Output the [x, y] coordinate of the center of the cell containing the given text.  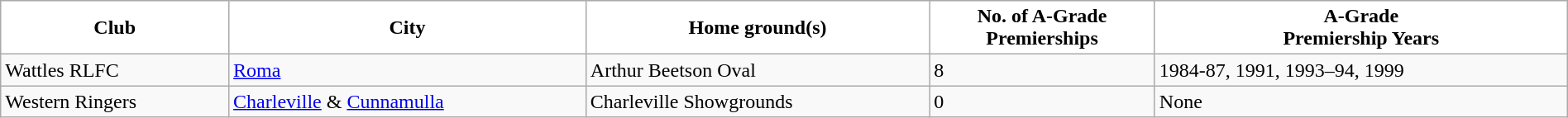
Wattles RLFC [115, 70]
Roma [408, 70]
None [1361, 101]
Arthur Beetson Oval [758, 70]
Western Ringers [115, 101]
1984-87, 1991, 1993–94, 1999 [1361, 70]
No. of A-GradePremierships [1042, 28]
Charleville & Cunnamulla [408, 101]
Charleville Showgrounds [758, 101]
City [408, 28]
0 [1042, 101]
Club [115, 28]
8 [1042, 70]
Home ground(s) [758, 28]
A-GradePremiership Years [1361, 28]
